Return (X, Y) of the center of cell containing provided text 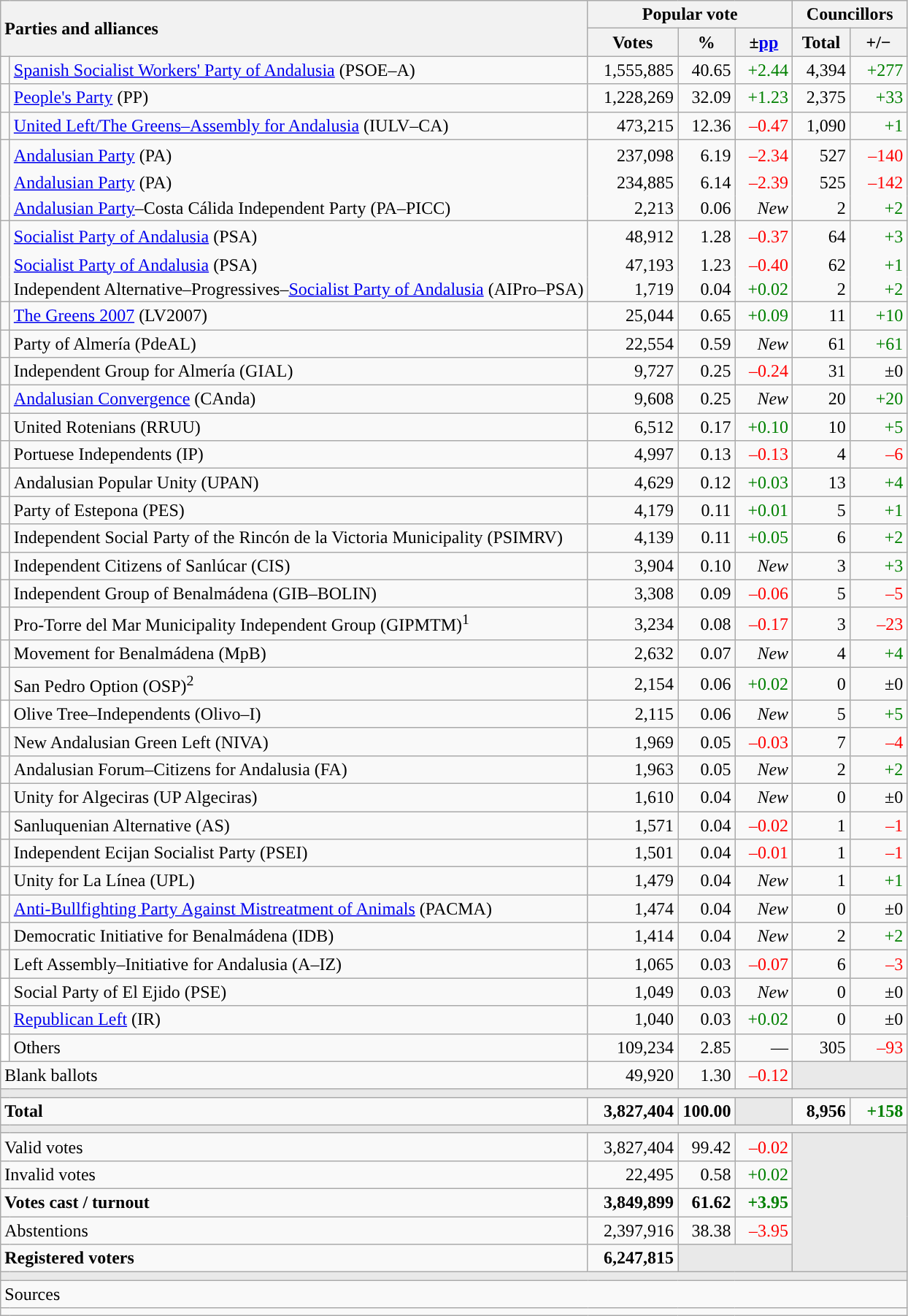
22,495 (633, 1174)
Sanluquenian Alternative (AS) (299, 826)
+0.01 (763, 510)
4,394 (822, 70)
3,904 (633, 566)
1,969 (633, 742)
527 (822, 155)
9,608 (633, 399)
7 (822, 742)
People's Party (PP) (299, 98)
234,885 (633, 183)
2.85 (707, 1047)
100.00 (707, 1111)
4,997 (633, 455)
Andalusian Party–Costa Cálida Independent Party (PA–PICC) (299, 208)
61.62 (707, 1202)
0.58 (707, 1174)
12.36 (707, 126)
38.38 (707, 1231)
Andalusian Convergence (CAnda) (299, 399)
–6 (879, 455)
0.10 (707, 566)
–3 (879, 964)
1,719 (633, 289)
–142 (879, 183)
2,154 (633, 685)
+3.95 (763, 1202)
Independent Group for Almería (GIAL) (299, 372)
Social Party of El Ejido (PSE) (299, 992)
United Left/The Greens–Assembly for Andalusia (IULV–CA) (299, 126)
Blank ballots (294, 1075)
1,040 (633, 1020)
13 (822, 482)
+/− (879, 42)
–5 (879, 593)
0.07 (707, 654)
9,727 (633, 372)
109,234 (633, 1047)
Independent Alternative–Progressives–Socialist Party of Andalusia (AIPro–PSA) (299, 289)
40.65 (707, 70)
–0.13 (763, 455)
6,512 (633, 427)
United Rotenians (RRUU) (299, 427)
1,228,269 (633, 98)
2,632 (633, 654)
New Andalusian Green Left (NIVA) (299, 742)
–0.07 (763, 964)
2,397,916 (633, 1231)
1.30 (707, 1075)
–2.39 (763, 183)
4,139 (633, 538)
22,554 (633, 344)
305 (822, 1047)
+0.05 (763, 538)
Anti-Bullfighting Party Against Mistreatment of Animals (PACMA) (299, 909)
–23 (879, 623)
0.17 (707, 427)
–0.12 (763, 1075)
+10 (879, 315)
Councillors (850, 15)
525 (822, 183)
2,375 (822, 98)
+20 (879, 399)
Votes cast / turnout (294, 1202)
1,501 (633, 853)
–0.37 (763, 236)
Valid votes (294, 1147)
+33 (879, 98)
1,049 (633, 992)
0.12 (707, 482)
Spanish Socialist Workers' Party of Andalusia (PSOE–A) (299, 70)
–0.24 (763, 372)
Abstentions (294, 1231)
1.28 (707, 236)
2,213 (633, 208)
10 (822, 427)
–0.17 (763, 623)
1,090 (822, 126)
1.23 (707, 265)
Sources (454, 1294)
Independent Ecijan Socialist Party (PSEI) (299, 853)
–3.95 (763, 1231)
Registered voters (294, 1258)
4,179 (633, 510)
64 (822, 236)
473,215 (633, 126)
47,193 (633, 265)
3,308 (633, 593)
Pro-Torre del Mar Municipality Independent Group (GIPMTM)1 (299, 623)
–0.06 (763, 593)
62 (822, 265)
Party of Almería (PdeAL) (299, 344)
Portuese Independents (IP) (299, 455)
3,234 (633, 623)
Unity for Algeciras (UP Algeciras) (299, 797)
–93 (879, 1047)
+1.23 (763, 98)
–0.40 (763, 265)
1,610 (633, 797)
6,247,815 (633, 1258)
–0.03 (763, 742)
+0.10 (763, 427)
% (707, 42)
0.08 (707, 623)
237,098 (633, 155)
San Pedro Option (OSP)2 (299, 685)
Independent Group of Benalmádena (GIB–BOLIN) (299, 593)
–2.34 (763, 155)
6.19 (707, 155)
Popular vote (690, 15)
20 (822, 399)
–4 (879, 742)
0.13 (707, 455)
99.42 (707, 1147)
11 (822, 315)
Andalusian Forum–Citizens for Andalusia (FA) (299, 769)
Left Assembly–Initiative for Andalusia (A–IZ) (299, 964)
±pp (763, 42)
+158 (879, 1111)
Movement for Benalmádena (MpB) (299, 654)
1,474 (633, 909)
61 (822, 344)
2,115 (633, 714)
32.09 (707, 98)
0.65 (707, 315)
Democratic Initiative for Benalmádena (IDB) (299, 936)
25,044 (633, 315)
4,629 (633, 482)
+2.44 (763, 70)
+61 (879, 344)
1,479 (633, 881)
Republican Left (IR) (299, 1020)
Independent Citizens of Sanlúcar (CIS) (299, 566)
31 (822, 372)
–140 (879, 155)
–0.47 (763, 126)
3,849,899 (633, 1202)
Parties and alliances (294, 28)
Others (299, 1047)
Olive Tree–Independents (Olivo–I) (299, 714)
+0.09 (763, 315)
0.59 (707, 344)
+277 (879, 70)
8,956 (822, 1111)
0.09 (707, 593)
–0.01 (763, 853)
1,065 (633, 964)
The Greens 2007 (LV2007) (299, 315)
Party of Estepona (PES) (299, 510)
1,414 (633, 936)
Independent Social Party of the Rincón de la Victoria Municipality (PSIMRV) (299, 538)
Invalid votes (294, 1174)
+0.03 (763, 482)
1,963 (633, 769)
1,555,885 (633, 70)
Unity for La Línea (UPL) (299, 881)
Votes (633, 42)
— (763, 1047)
Andalusian Popular Unity (UPAN) (299, 482)
1,571 (633, 826)
48,912 (633, 236)
49,920 (633, 1075)
6.14 (707, 183)
